Identify which cell holds the provided text, then report its (x, y) central coordinate. 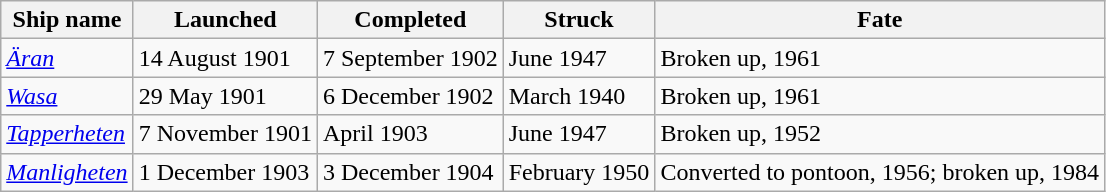
7 November 1901 (225, 134)
Tapperheten (67, 134)
Manligheten (67, 172)
Completed (410, 20)
6 December 1902 (410, 96)
Fate (880, 20)
1 December 1903 (225, 172)
Ship name (67, 20)
Äran (67, 58)
Broken up, 1952 (880, 134)
February 1950 (579, 172)
Launched (225, 20)
29 May 1901 (225, 96)
14 August 1901 (225, 58)
April 1903 (410, 134)
Struck (579, 20)
7 September 1902 (410, 58)
Converted to pontoon, 1956; broken up, 1984 (880, 172)
March 1940 (579, 96)
3 December 1904 (410, 172)
Wasa (67, 96)
